Locate the cell with the specified text and output its [x, y] center coordinate. 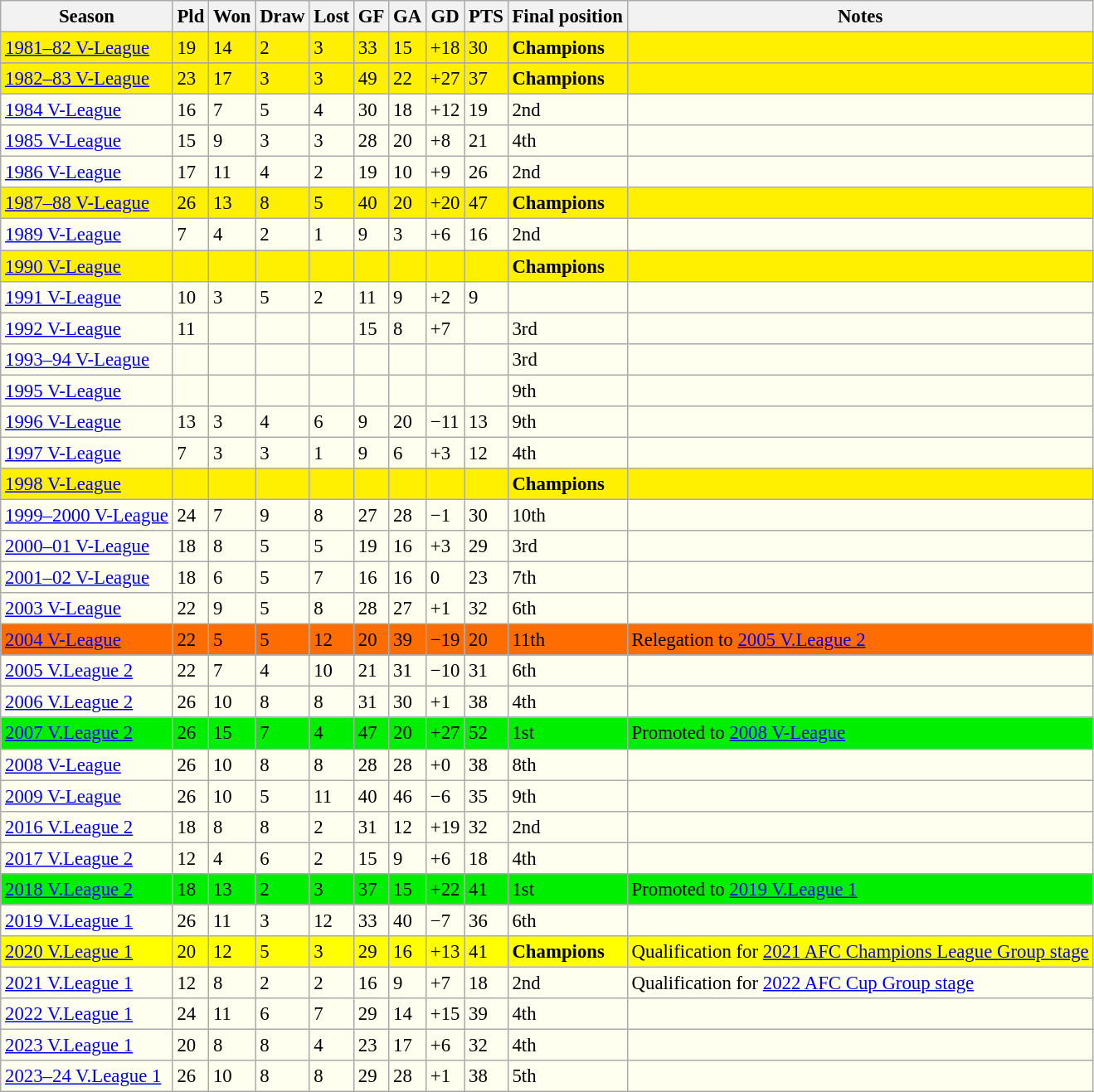
49 [371, 79]
36 [486, 920]
+2 [445, 297]
1991 V-League [86, 297]
GD [445, 17]
7th [567, 578]
11th [567, 640]
2004 V-League [86, 640]
−10 [445, 671]
+9 [445, 172]
1985 V-League [86, 141]
−19 [445, 640]
1993–94 V-League [86, 359]
46 [408, 796]
1997 V-League [86, 453]
1986 V-League [86, 172]
2008 V-League [86, 764]
1999–2000 V-League [86, 515]
+8 [445, 141]
1987–88 V-League [86, 203]
2016 V.League 2 [86, 827]
+13 [445, 952]
Promoted to 2008 V-League [860, 734]
1984 V-League [86, 110]
+18 [445, 48]
2001–02 V-League [86, 578]
2003 V-League [86, 609]
Pld [191, 17]
2021 V.League 1 [86, 983]
Lost [332, 17]
−7 [445, 920]
2007 V.League 2 [86, 734]
Won [232, 17]
2009 V-League [86, 796]
2000–01 V-League [86, 546]
1996 V-League [86, 422]
2018 V.League 2 [86, 890]
52 [486, 734]
10th [567, 515]
2005 V.League 2 [86, 671]
Draw [282, 17]
1982–83 V-League [86, 79]
1995 V-League [86, 391]
5th [567, 1076]
−1 [445, 515]
1989 V-League [86, 235]
+15 [445, 1014]
GF [371, 17]
Qualification for 2021 AFC Champions League Group stage [860, 952]
2019 V.League 1 [86, 920]
Notes [860, 17]
Final position [567, 17]
2020 V.League 1 [86, 952]
1990 V-League [86, 266]
GA [408, 17]
+0 [445, 764]
Qualification for 2022 AFC Cup Group stage [860, 983]
1992 V-League [86, 328]
1981–82 V-League [86, 48]
+20 [445, 203]
2006 V.League 2 [86, 702]
2022 V.League 1 [86, 1014]
PTS [486, 17]
0 [445, 578]
1998 V-League [86, 484]
2023–24 V.League 1 [86, 1076]
2017 V.League 2 [86, 858]
+22 [445, 890]
35 [486, 796]
−11 [445, 422]
Relegation to 2005 V.League 2 [860, 640]
8th [567, 764]
−6 [445, 796]
Promoted to 2019 V.League 1 [860, 890]
+12 [445, 110]
2023 V.League 1 [86, 1046]
Season [86, 17]
+19 [445, 827]
